Output the [x, y] coordinate of the center of the cell containing the given text.  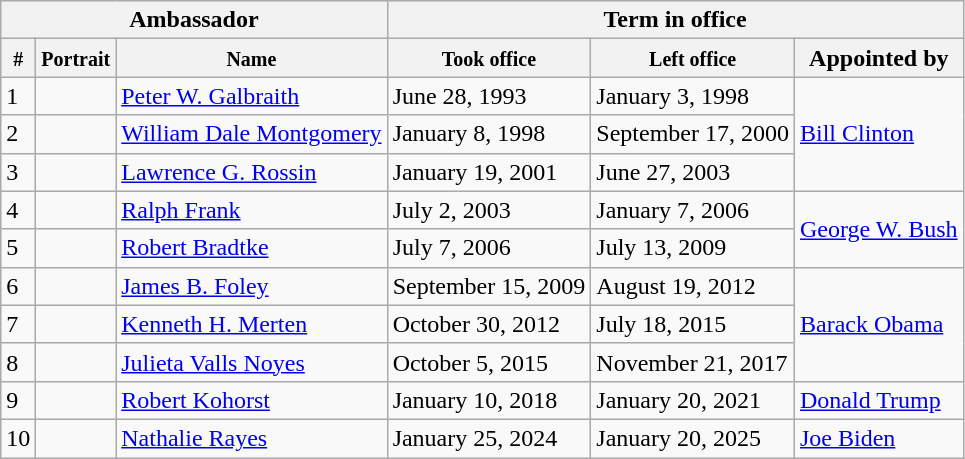
Took office [489, 58]
10 [18, 438]
# [18, 58]
8 [18, 362]
September 17, 2000 [693, 134]
July 7, 2006 [489, 248]
4 [18, 210]
George W. Bush [878, 229]
Kenneth H. Merten [252, 324]
Left office [693, 58]
January 25, 2024 [489, 438]
October 30, 2012 [489, 324]
William Dale Montgomery [252, 134]
Donald Trump [878, 400]
Nathalie Rayes [252, 438]
October 5, 2015 [489, 362]
9 [18, 400]
Term in office [675, 20]
Robert Bradtke [252, 248]
July 18, 2015 [693, 324]
Bill Clinton [878, 134]
January 19, 2001 [489, 172]
September 15, 2009 [489, 286]
1 [18, 96]
Ambassador [194, 20]
January 20, 2025 [693, 438]
5 [18, 248]
Ralph Frank [252, 210]
Joe Biden [878, 438]
January 20, 2021 [693, 400]
Appointed by [878, 58]
2 [18, 134]
Julieta Valls Noyes [252, 362]
Lawrence G. Rossin [252, 172]
January 7, 2006 [693, 210]
August 19, 2012 [693, 286]
January 10, 2018 [489, 400]
November 21, 2017 [693, 362]
Peter W. Galbraith [252, 96]
7 [18, 324]
January 3, 1998 [693, 96]
Name [252, 58]
6 [18, 286]
July 2, 2003 [489, 210]
James B. Foley [252, 286]
3 [18, 172]
Barack Obama [878, 324]
January 8, 1998 [489, 134]
June 27, 2003 [693, 172]
July 13, 2009 [693, 248]
June 28, 1993 [489, 96]
Robert Kohorst [252, 400]
Portrait [76, 58]
